Search for the cell housing the specified text and yield its [X, Y] center coordinate. 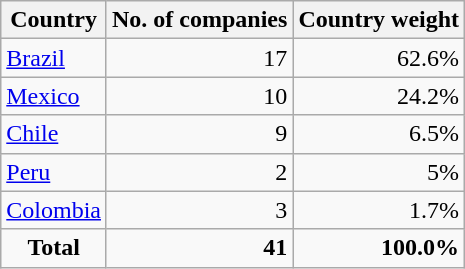
No. of companies [199, 20]
6.5% [379, 134]
9 [199, 134]
Mexico [54, 96]
Brazil [54, 58]
Peru [54, 172]
5% [379, 172]
Country weight [379, 20]
Country [54, 20]
100.0% [379, 248]
17 [199, 58]
2 [199, 172]
Chile [54, 134]
10 [199, 96]
Colombia [54, 210]
Total [54, 248]
24.2% [379, 96]
3 [199, 210]
62.6% [379, 58]
1.7% [379, 210]
41 [199, 248]
